Detect which cell encompasses the target text, then output its (X, Y) center coordinate. 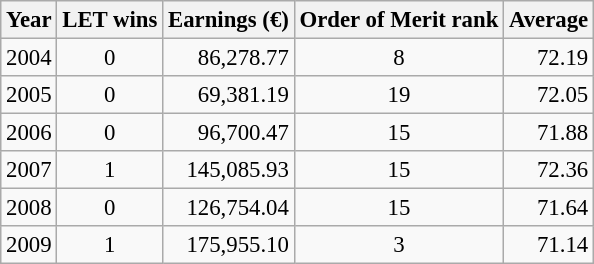
2004 (29, 58)
71.88 (549, 133)
2007 (29, 170)
72.05 (549, 95)
2005 (29, 95)
2009 (29, 245)
126,754.04 (228, 208)
2006 (29, 133)
Average (549, 20)
3 (398, 245)
86,278.77 (228, 58)
2008 (29, 208)
8 (398, 58)
72.36 (549, 170)
Earnings (€) (228, 20)
71.64 (549, 208)
96,700.47 (228, 133)
69,381.19 (228, 95)
Order of Merit rank (398, 20)
145,085.93 (228, 170)
LET wins (110, 20)
Year (29, 20)
19 (398, 95)
71.14 (549, 245)
72.19 (549, 58)
175,955.10 (228, 245)
